Pinpoint the cell where the given text exists, returning its [x, y] midpoint coordinate. 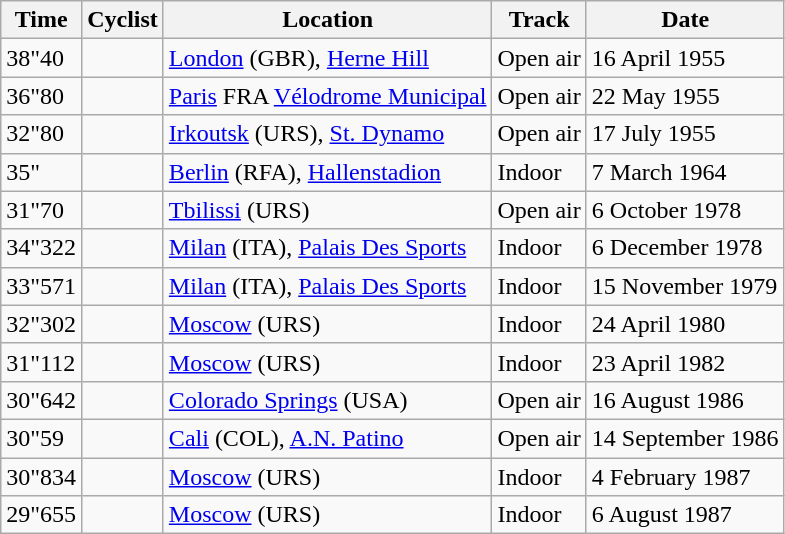
Time [42, 20]
35" [42, 172]
23 April 1982 [685, 362]
15 November 1979 [685, 286]
Location [328, 20]
6 October 1978 [685, 210]
38"40 [42, 58]
Date [685, 20]
16 August 1986 [685, 400]
31"112 [42, 362]
14 September 1986 [685, 438]
Berlin (RFA), Hallenstadion [328, 172]
31"70 [42, 210]
7 March 1964 [685, 172]
Cyclist [123, 20]
29"655 [42, 515]
30"642 [42, 400]
4 February 1987 [685, 477]
17 July 1955 [685, 134]
16 April 1955 [685, 58]
32"302 [42, 324]
Paris FRA Vélodrome Municipal [328, 96]
34"322 [42, 248]
Cali (COL), A.N. Patino [328, 438]
33"571 [42, 286]
Colorado Springs (USA) [328, 400]
36"80 [42, 96]
London (GBR), Herne Hill [328, 58]
Tbilissi (URS) [328, 210]
Track [539, 20]
6 December 1978 [685, 248]
6 August 1987 [685, 515]
22 May 1955 [685, 96]
32"80 [42, 134]
30"59 [42, 438]
24 April 1980 [685, 324]
30"834 [42, 477]
Irkoutsk (URS), St. Dynamo [328, 134]
